Locate the cell with the specified text and output its [X, Y] center coordinate. 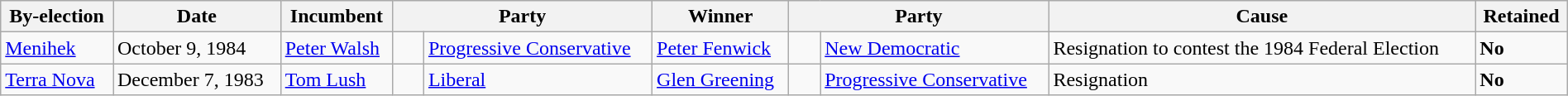
Incumbent [336, 17]
Resignation [1262, 79]
Menihek [57, 48]
October 9, 1984 [197, 48]
By-election [57, 17]
Date [197, 17]
Peter Fenwick [721, 48]
Resignation to contest the 1984 Federal Election [1262, 48]
December 7, 1983 [197, 79]
Liberal [538, 79]
Tom Lush [336, 79]
Glen Greening [721, 79]
New Democratic [935, 48]
Cause [1262, 17]
Terra Nova [57, 79]
Winner [721, 17]
Retained [1522, 17]
Peter Walsh [336, 48]
